From the cell containing the given text, extract its center point as [X, Y] coordinate. 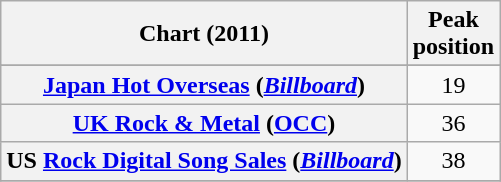
19 [453, 85]
36 [453, 123]
Peakposition [453, 34]
US Rock Digital Song Sales (Billboard) [204, 161]
Japan Hot Overseas (Billboard) [204, 85]
UK Rock & Metal (OCC) [204, 123]
Chart (2011) [204, 34]
38 [453, 161]
